For the text-containing cell, return its midpoint in [x, y] coordinate format. 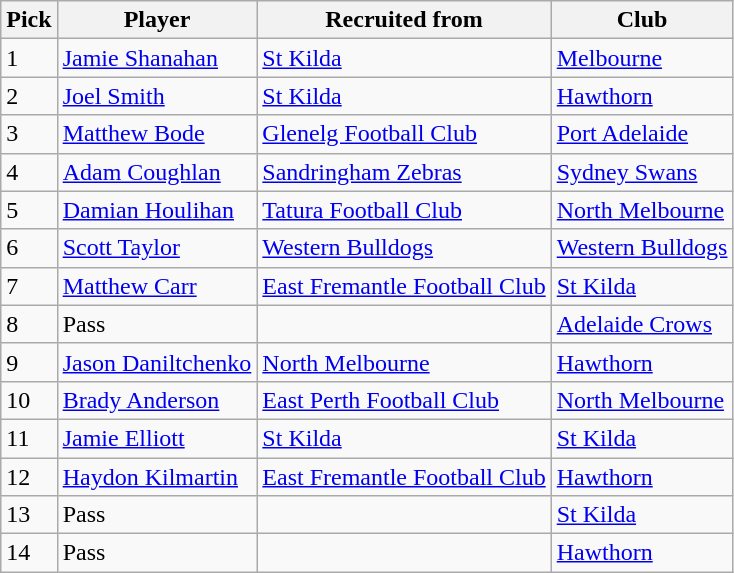
Brady Anderson [157, 400]
5 [29, 210]
9 [29, 362]
Adelaide Crows [642, 324]
13 [29, 515]
Sandringham Zebras [404, 172]
11 [29, 438]
2 [29, 96]
East Perth Football Club [404, 400]
3 [29, 134]
6 [29, 248]
Joel Smith [157, 96]
Recruited from [404, 20]
Jamie Shanahan [157, 58]
Sydney Swans [642, 172]
Jamie Elliott [157, 438]
Jason Daniltchenko [157, 362]
1 [29, 58]
Matthew Bode [157, 134]
Glenelg Football Club [404, 134]
Player [157, 20]
Adam Coughlan [157, 172]
Tatura Football Club [404, 210]
4 [29, 172]
Matthew Carr [157, 286]
14 [29, 553]
Damian Houlihan [157, 210]
Port Adelaide [642, 134]
12 [29, 477]
Melbourne [642, 58]
Scott Taylor [157, 248]
10 [29, 400]
Club [642, 20]
7 [29, 286]
Haydon Kilmartin [157, 477]
Pick [29, 20]
8 [29, 324]
